Find where the given text appears and provide that cell's center as [x, y] coordinate. 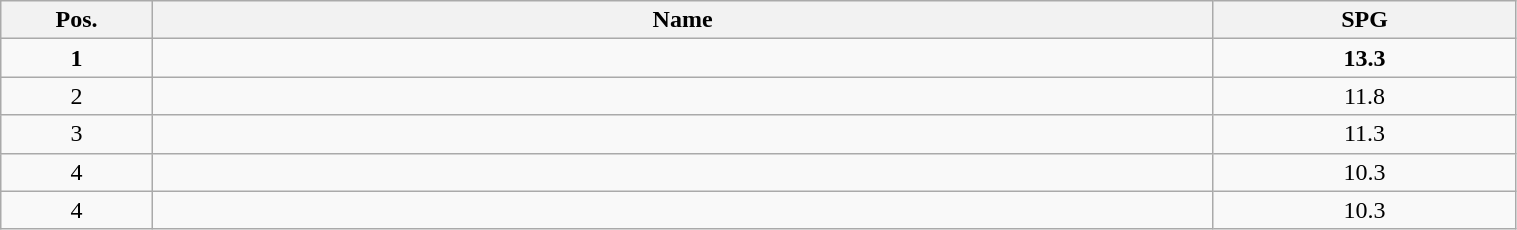
11.3 [1364, 134]
Pos. [77, 20]
SPG [1364, 20]
13.3 [1364, 58]
2 [77, 96]
1 [77, 58]
3 [77, 134]
Name [682, 20]
11.8 [1364, 96]
